Determine the (X, Y) coordinate at the center of the cell enclosing the given text.  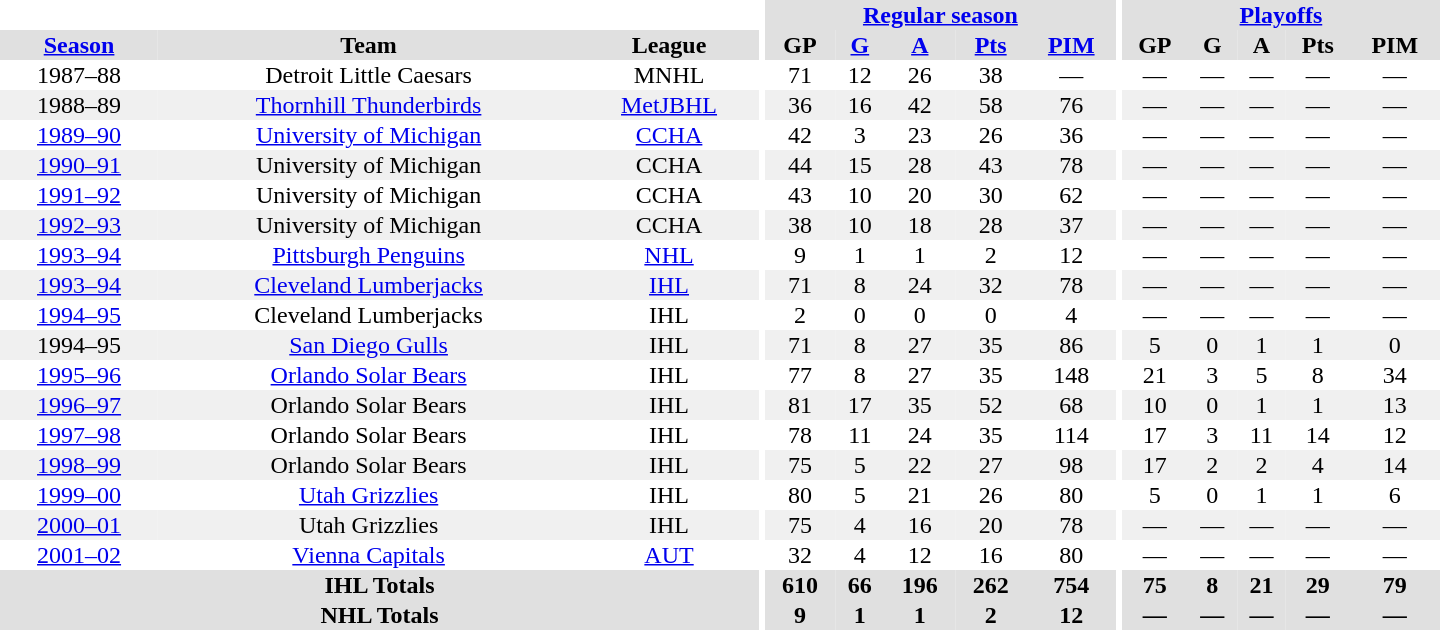
66 (860, 585)
30 (990, 195)
13 (1395, 405)
2000–01 (79, 525)
1995–96 (79, 375)
79 (1395, 585)
37 (1071, 225)
1988–89 (79, 105)
League (669, 45)
29 (1318, 585)
Regular season (940, 15)
1991–92 (79, 195)
Playoffs (1281, 15)
114 (1071, 435)
196 (920, 585)
62 (1071, 195)
San Diego Gulls (368, 345)
148 (1071, 375)
1989–90 (79, 135)
Season (79, 45)
Detroit Little Caesars (368, 75)
1987–88 (79, 75)
1999–00 (79, 495)
IHL Totals (380, 585)
1996–97 (79, 405)
NHL Totals (380, 615)
77 (800, 375)
1997–98 (79, 435)
86 (1071, 345)
Team (368, 45)
44 (800, 165)
Thornhill Thunderbirds (368, 105)
68 (1071, 405)
Pittsburgh Penguins (368, 255)
34 (1395, 375)
1990–91 (79, 165)
754 (1071, 585)
1998–99 (79, 465)
58 (990, 105)
76 (1071, 105)
610 (800, 585)
262 (990, 585)
18 (920, 225)
MetJBHL (669, 105)
NHL (669, 255)
98 (1071, 465)
AUT (669, 555)
1992–93 (79, 225)
23 (920, 135)
MNHL (669, 75)
2001–02 (79, 555)
52 (990, 405)
6 (1395, 495)
15 (860, 165)
81 (800, 405)
22 (920, 465)
Vienna Capitals (368, 555)
